From the cell containing the given text, extract its center point as (X, Y) coordinate. 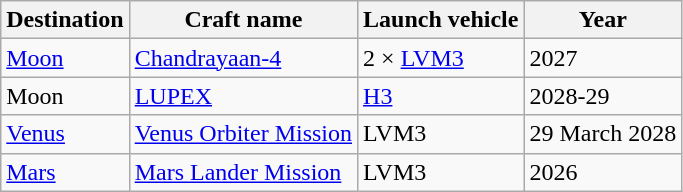
2027 (603, 58)
Venus Orbiter Mission (243, 134)
2026 (603, 172)
LUPEX (243, 96)
29 March 2028 (603, 134)
Mars Lander Mission (243, 172)
H3 (441, 96)
Mars (65, 172)
2 × LVM3 (441, 58)
Venus (65, 134)
2028-29 (603, 96)
Launch vehicle (441, 20)
Chandrayaan-4 (243, 58)
Destination (65, 20)
Year (603, 20)
Craft name (243, 20)
